Determine the [x, y] coordinate at the center of the cell enclosing the given text.  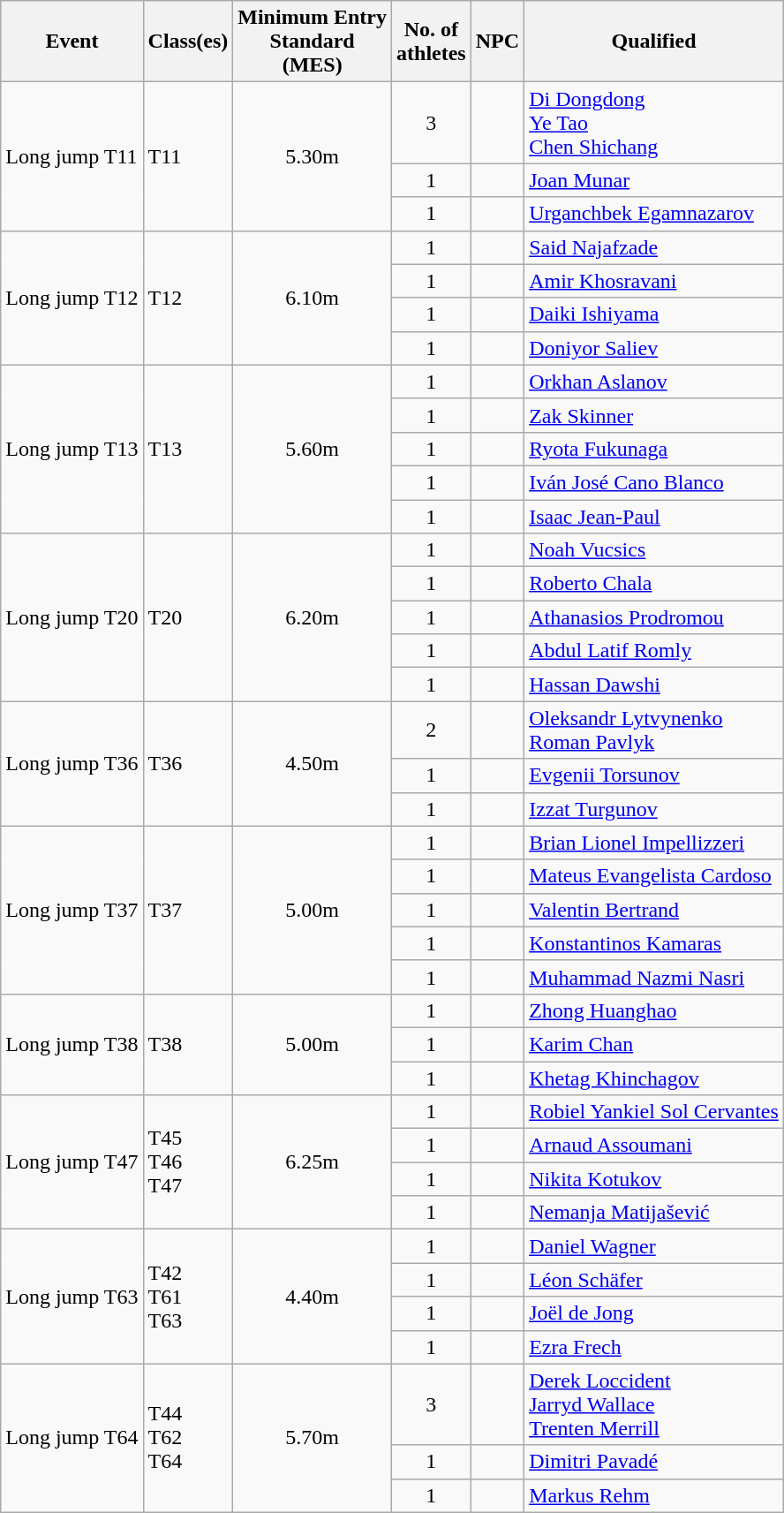
Zhong Huanghao [654, 1010]
Valentin Bertrand [654, 910]
6.25m [313, 1162]
Event [72, 42]
Di DongdongYe TaoChen Shichang [654, 123]
Urganchbek Egamnazarov [654, 214]
Class(es) [188, 42]
NPC [497, 42]
Robiel Yankiel Sol Cervantes [654, 1112]
Long jump T11 [72, 156]
Karim Chan [654, 1044]
T44T62T64 [188, 1438]
Ezra Frech [654, 1347]
Brian Lionel Impellizzeri [654, 843]
6.20m [313, 617]
Ryota Fukunaga [654, 449]
Mateus Evangelista Cardoso [654, 876]
Léon Schäfer [654, 1280]
Long jump T20 [72, 617]
Markus Rehm [654, 1495]
Isaac Jean-Paul [654, 517]
No. ofathletes [432, 42]
Long jump T36 [72, 763]
Muhammad Nazmi Nasri [654, 977]
Long jump T63 [72, 1297]
Dimitri Pavadé [654, 1462]
Long jump T38 [72, 1044]
T36 [188, 763]
Long jump T37 [72, 910]
Noah Vucsics [654, 550]
Arnaud Assoumani [654, 1146]
4.40m [313, 1297]
Joan Munar [654, 180]
6.10m [313, 298]
Abdul Latif Romly [654, 651]
Oleksandr LytvynenkoRoman Pavlyk [654, 730]
5.60m [313, 449]
Athanasios Prodromou [654, 617]
Izzat Turgunov [654, 809]
Long jump T12 [72, 298]
T13 [188, 449]
4.50m [313, 763]
Zak Skinner [654, 415]
5.30m [313, 156]
5.70m [313, 1438]
Daiki Ishiyama [654, 314]
Daniel Wagner [654, 1246]
Said Najafzade [654, 247]
Qualified [654, 42]
Orkhan Aslanov [654, 382]
Long jump T64 [72, 1438]
T42T61T63 [188, 1297]
Long jump T47 [72, 1162]
Hassan Dawshi [654, 685]
Konstantinos Kamaras [654, 943]
Evgenii Torsunov [654, 775]
Doniyor Saliev [654, 348]
2 [432, 730]
Derek LoccidentJarryd WallaceTrenten Merrill [654, 1404]
Joël de Jong [654, 1313]
Nikita Kotukov [654, 1179]
Amir Khosravani [654, 281]
T45T46T47 [188, 1162]
Nemanja Matijašević [654, 1213]
Long jump T13 [72, 449]
T12 [188, 298]
T20 [188, 617]
T38 [188, 1044]
T11 [188, 156]
Roberto Chala [654, 584]
Minimum EntryStandard(MES) [313, 42]
Iván José Cano Blanco [654, 482]
Khetag Khinchagov [654, 1078]
T37 [188, 910]
